Extract the [X, Y] coordinate from the center of the cell holding the provided text.  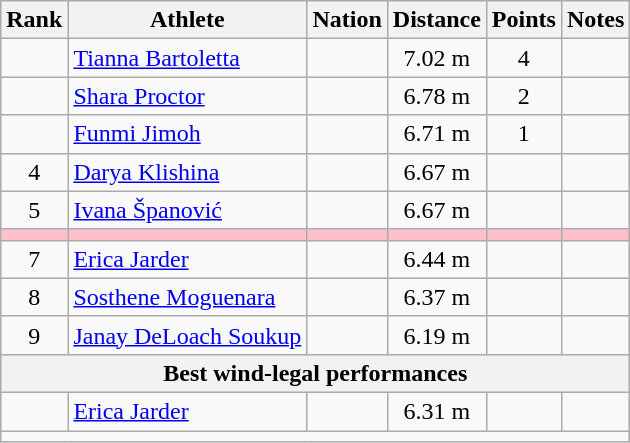
6.44 m [436, 259]
Janay DeLoach Soukup [188, 335]
6.31 m [436, 411]
Best wind-legal performances [316, 373]
Points [524, 20]
Rank [34, 20]
9 [34, 335]
6.71 m [436, 134]
Distance [436, 20]
Ivana Španović [188, 210]
6.37 m [436, 297]
5 [34, 210]
1 [524, 134]
Athlete [188, 20]
Notes [595, 20]
Tianna Bartoletta [188, 58]
6.19 m [436, 335]
Funmi Jimoh [188, 134]
8 [34, 297]
Shara Proctor [188, 96]
2 [524, 96]
Darya Klishina [188, 172]
7 [34, 259]
6.78 m [436, 96]
7.02 m [436, 58]
Nation [347, 20]
Sosthene Moguenara [188, 297]
